Output the (x, y) coordinate of the center of the cell containing the given text.  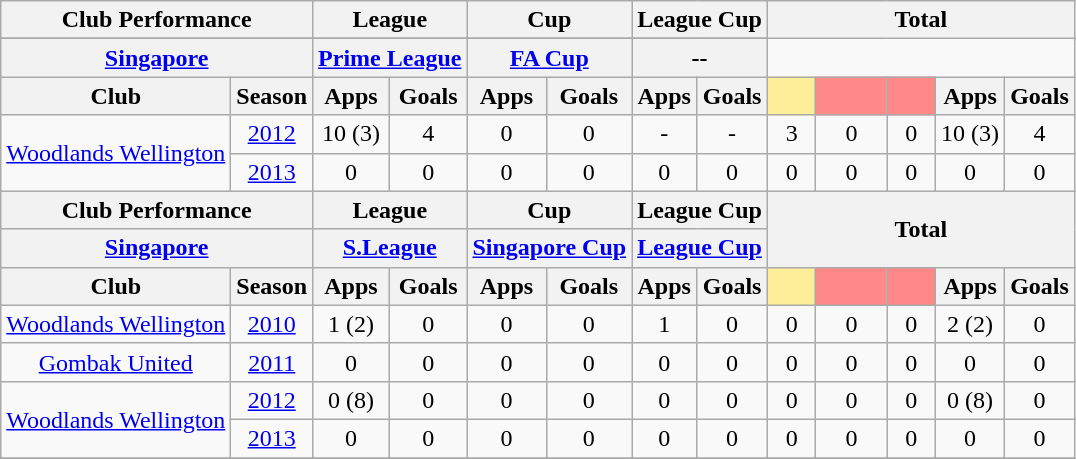
2010 (272, 324)
1 (664, 324)
Prime League (390, 58)
FA Cup (550, 58)
2 (2) (970, 324)
S.League (390, 248)
Singapore Cup (550, 248)
2011 (272, 362)
Gombak United (116, 362)
1 (2) (352, 324)
3 (792, 134)
-- (700, 58)
